For the text-containing cell, return its midpoint in [x, y] coordinate format. 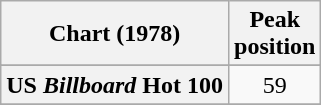
59 [275, 85]
US Billboard Hot 100 [115, 85]
Peakposition [275, 34]
Chart (1978) [115, 34]
